Search for the cell housing the specified text and yield its [x, y] center coordinate. 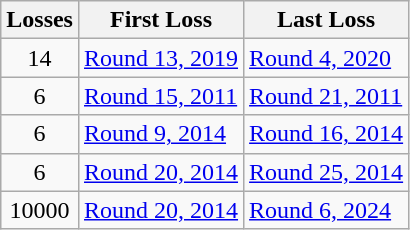
14 [40, 58]
Round 6, 2024 [326, 210]
First Loss [160, 20]
Round 15, 2011 [160, 96]
Round 4, 2020 [326, 58]
10000 [40, 210]
Round 25, 2014 [326, 172]
Last Loss [326, 20]
Round 21, 2011 [326, 96]
Round 9, 2014 [160, 134]
Losses [40, 20]
Round 13, 2019 [160, 58]
Round 16, 2014 [326, 134]
